Provide the [x, y] coordinate of the cell's center where the given text is located.  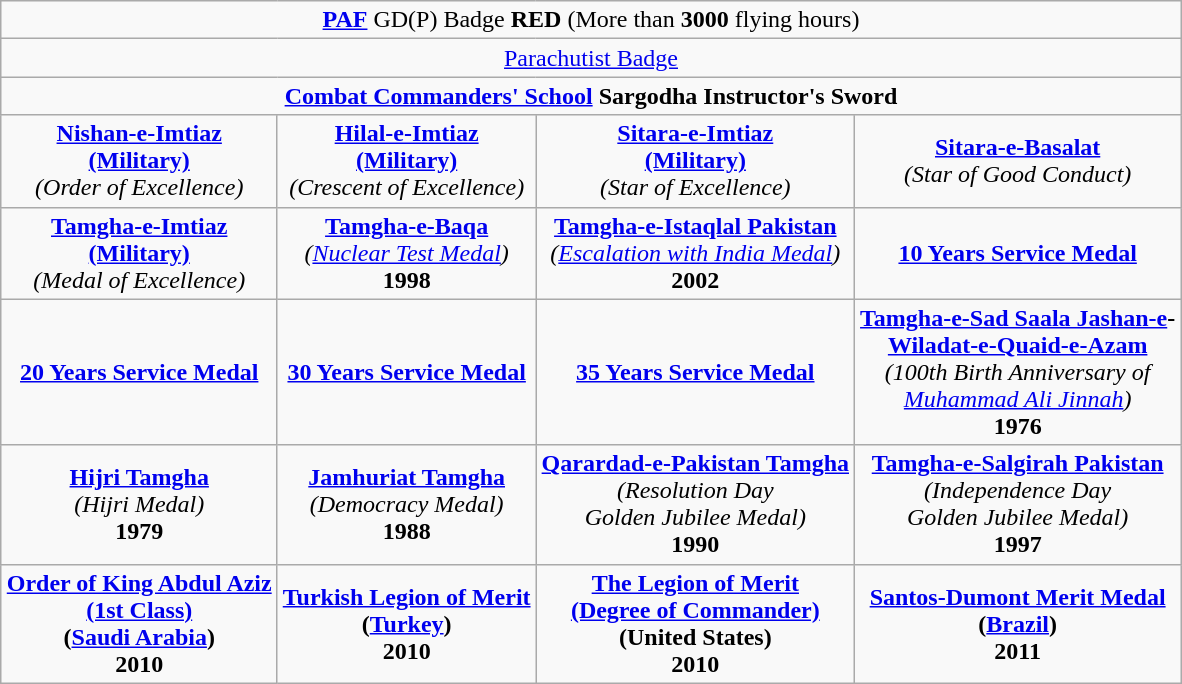
Tamgha-e-Imtiaz(Military)(Medal of Excellence) [139, 253]
30 Years Service Medal [406, 372]
Santos-Dumont Merit Medal(Brazil)2011 [1018, 624]
35 Years Service Medal [695, 372]
20 Years Service Medal [139, 372]
Tamgha-e-Salgirah Pakistan(Independence DayGolden Jubilee Medal)1997 [1018, 504]
Hilal-e-Imtiaz(Military)(Crescent of Excellence) [406, 161]
Order of King Abdul Aziz(1st Class)(Saudi Arabia)2010 [139, 624]
PAF GD(P) Badge RED (More than 3000 flying hours) [591, 20]
The Legion of Merit(Degree of Commander)(United States)2010 [695, 624]
Combat Commanders' School Sargodha Instructor's Sword [591, 96]
Turkish Legion of Merit(Turkey)2010 [406, 624]
Hijri Tamgha(Hijri Medal)1979 [139, 504]
Sitara-e-Imtiaz(Military)(Star of Excellence) [695, 161]
Jamhuriat Tamgha(Democracy Medal)1988 [406, 504]
Qarardad-e-Pakistan Tamgha(Resolution DayGolden Jubilee Medal)1990 [695, 504]
Tamgha-e-Sad Saala Jashan-e-Wiladat-e-Quaid-e-Azam(100th Birth Anniversary ofMuhammad Ali Jinnah)1976 [1018, 372]
Parachutist Badge [591, 58]
Tamgha-e-Baqa(Nuclear Test Medal)1998 [406, 253]
10 Years Service Medal [1018, 253]
Tamgha-e-Istaqlal Pakistan(Escalation with India Medal)2002 [695, 253]
Nishan-e-Imtiaz(Military)(Order of Excellence) [139, 161]
Sitara-e-Basalat(Star of Good Conduct) [1018, 161]
